Identify which cell holds the provided text, then report its (X, Y) central coordinate. 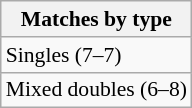
Mixed doubles (6–8) (96, 90)
Matches by type (96, 19)
Singles (7–7) (96, 55)
